Return the (x, y) coordinate for the center point of the cell that contains the specified text.  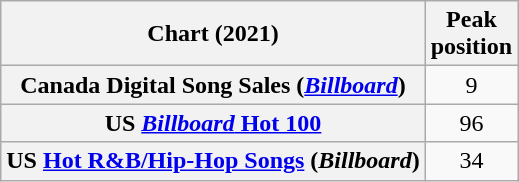
9 (471, 85)
Canada Digital Song Sales (Billboard) (213, 85)
96 (471, 123)
34 (471, 161)
Peakposition (471, 34)
Chart (2021) (213, 34)
US Billboard Hot 100 (213, 123)
US Hot R&B/Hip-Hop Songs (Billboard) (213, 161)
